Detect which cell encompasses the target text, then output its (X, Y) center coordinate. 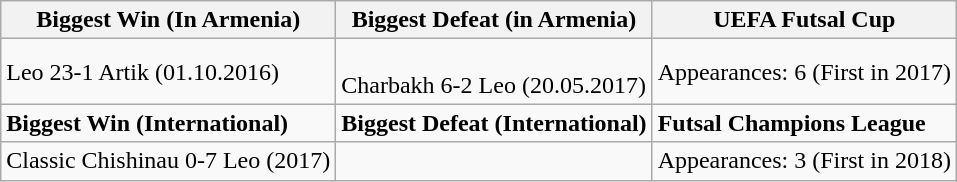
Appearances: 6 (First in 2017) (804, 72)
Charbakh 6-2 Leo (20.05.2017) (494, 72)
Classic Chishinau 0-7 Leo (2017) (168, 161)
Futsal Champions League (804, 123)
Biggest Defeat (International) (494, 123)
Leo 23-1 Artik (01.10.2016) (168, 72)
Biggest Win (In Armenia) (168, 20)
Biggest Win (International) (168, 123)
Biggest Defeat (in Armenia) (494, 20)
Appearances: 3 (First in 2018) (804, 161)
UEFA Futsal Cup (804, 20)
